From the cell containing the given text, extract its center point as (X, Y) coordinate. 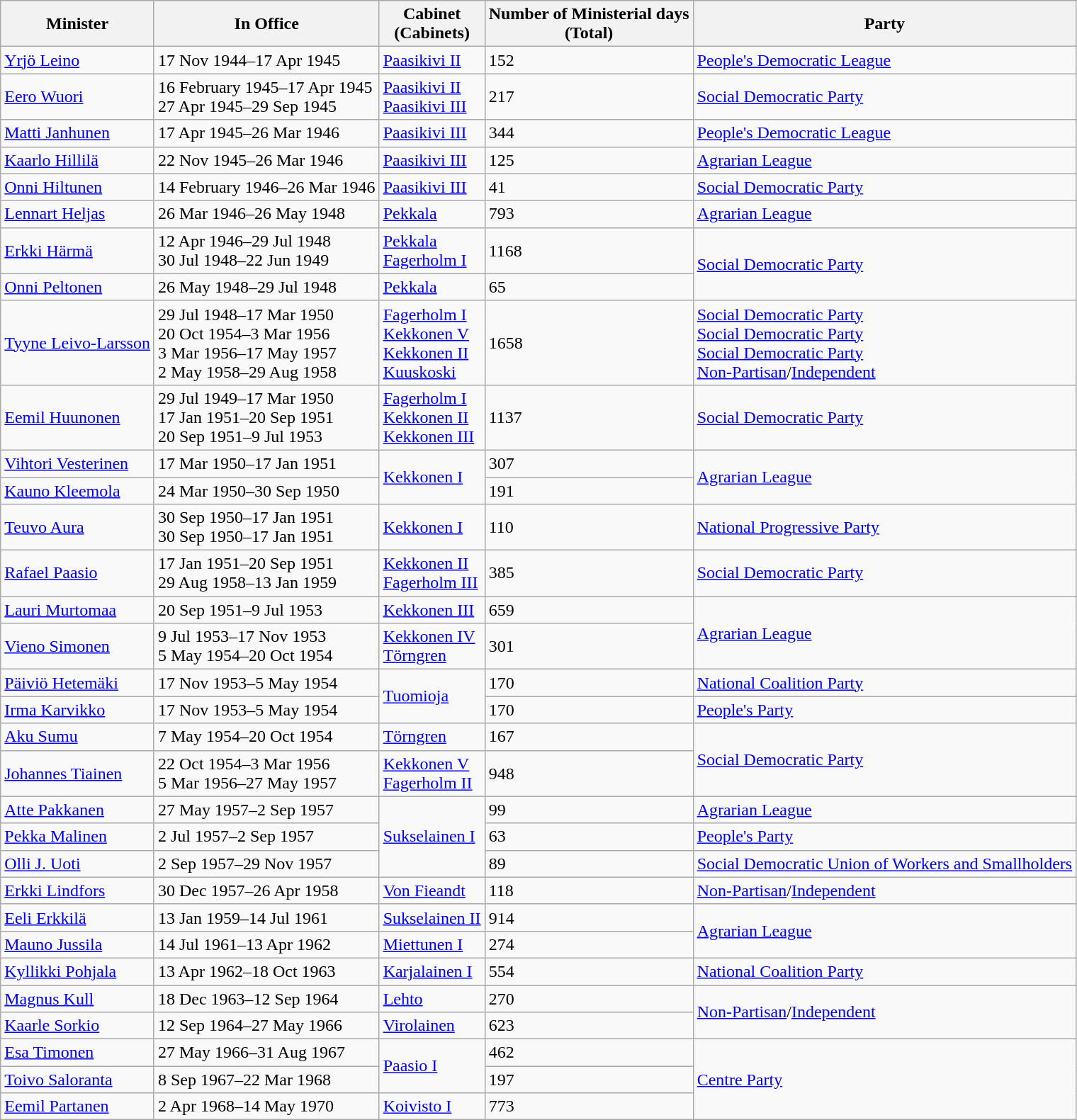
Tuomioja (432, 696)
Paasikivi II Paasikivi III (432, 96)
Esa Timonen (78, 1053)
20 Sep 1951–9 Jul 1953 (266, 610)
Party (884, 24)
30 Dec 1957–26 Apr 1958 (266, 890)
17 Jan 1951–20 Sep 195129 Aug 1958–13 Jan 1959 (266, 574)
Vieno Simonen (78, 646)
554 (589, 971)
Kauno Kleemola (78, 491)
385 (589, 574)
41 (589, 187)
7 May 1954–20 Oct 1954 (266, 737)
Olli J. Uoti (78, 864)
24 Mar 1950–30 Sep 1950 (266, 491)
Johannes Tiainen (78, 774)
17 Nov 1944–17 Apr 1945 (266, 60)
Irma Karvikko (78, 710)
Päiviö Hetemäki (78, 683)
14 Jul 1961–13 Apr 1962 (266, 944)
Tyyne Leivo-Larsson (78, 343)
Vihtori Vesterinen (78, 463)
Lauri Murtomaa (78, 610)
63 (589, 837)
270 (589, 998)
2 Jul 1957–2 Sep 1957 (266, 837)
89 (589, 864)
Teuvo Aura (78, 527)
1137 (589, 417)
Kekkonen III (432, 610)
29 Jul 1948–17 Mar 195020 Oct 1954–3 Mar 19563 Mar 1956–17 May 19572 May 1958–29 Aug 1958 (266, 343)
Cabinet(Cabinets) (432, 24)
Minister (78, 24)
Centre Party (884, 1080)
Mauno Jussila (78, 944)
Sukselainen II (432, 917)
Paasio I (432, 1066)
2 Apr 1968–14 May 1970 (266, 1107)
Yrjö Leino (78, 60)
125 (589, 160)
16 February 1945–17 Apr 1945 27 Apr 1945–29 Sep 1945 (266, 96)
65 (589, 287)
2 Sep 1957–29 Nov 1957 (266, 864)
Fagerholm IKekkonen VKekkonen IIKuuskoski (432, 343)
152 (589, 60)
Törngren (432, 737)
Von Fieandt (432, 890)
Rafael Paasio (78, 574)
110 (589, 527)
Sukselainen I (432, 837)
301 (589, 646)
773 (589, 1107)
167 (589, 737)
22 Oct 1954–3 Mar 19565 Mar 1956–27 May 1957 (266, 774)
1168 (589, 251)
Eemil Partanen (78, 1107)
Miettunen I (432, 944)
344 (589, 133)
Number of Ministerial days (Total) (589, 24)
Erkki Härmä (78, 251)
Eemil Huunonen (78, 417)
17 Mar 1950–17 Jan 1951 (266, 463)
Kekkonen IVTörngren (432, 646)
26 Mar 1946–26 May 1948 (266, 214)
274 (589, 944)
PekkalaFagerholm I (432, 251)
914 (589, 917)
99 (589, 810)
197 (589, 1080)
Toivo Saloranta (78, 1080)
Lehto (432, 998)
27 May 1966–31 Aug 1967 (266, 1053)
793 (589, 214)
Eero Wuori (78, 96)
Kekkonen IIFagerholm III (432, 574)
Erkki Lindfors (78, 890)
26 May 1948–29 Jul 1948 (266, 287)
27 May 1957–2 Sep 1957 (266, 810)
191 (589, 491)
13 Jan 1959–14 Jul 1961 (266, 917)
8 Sep 1967–22 Mar 1968 (266, 1080)
Virolainen (432, 1026)
Kekkonen VFagerholm II (432, 774)
14 February 1946–26 Mar 1946 (266, 187)
Onni Peltonen (78, 287)
Social Democratic Union of Workers and Smallholders (884, 864)
948 (589, 774)
9 Jul 1953–17 Nov 19535 May 1954–20 Oct 1954 (266, 646)
Matti Janhunen (78, 133)
Magnus Kull (78, 998)
Aku Sumu (78, 737)
Eeli Erkkilä (78, 917)
Paasikivi II (432, 60)
Karjalainen I (432, 971)
22 Nov 1945–26 Mar 1946 (266, 160)
217 (589, 96)
Fagerholm IKekkonen IIKekkonen III (432, 417)
13 Apr 1962–18 Oct 1963 (266, 971)
1658 (589, 343)
National Progressive Party (884, 527)
659 (589, 610)
Pekka Malinen (78, 837)
118 (589, 890)
30 Sep 1950–17 Jan 1951 30 Sep 1950–17 Jan 1951 (266, 527)
In Office (266, 24)
12 Apr 1946–29 Jul 194830 Jul 1948–22 Jun 1949 (266, 251)
307 (589, 463)
Lennart Heljas (78, 214)
17 Apr 1945–26 Mar 1946 (266, 133)
29 Jul 1949–17 Mar 195017 Jan 1951–20 Sep 195120 Sep 1951–9 Jul 1953 (266, 417)
Koivisto I (432, 1107)
Atte Pakkanen (78, 810)
Kyllikki Pohjala (78, 971)
Kaarlo Hillilä (78, 160)
12 Sep 1964–27 May 1966 (266, 1026)
Onni Hiltunen (78, 187)
18 Dec 1963–12 Sep 1964 (266, 998)
Social Democratic PartySocial Democratic PartySocial Democratic PartyNon-Partisan/Independent (884, 343)
623 (589, 1026)
462 (589, 1053)
Kaarle Sorkio (78, 1026)
